Pinpoint the cell where the given text exists, returning its (x, y) midpoint coordinate. 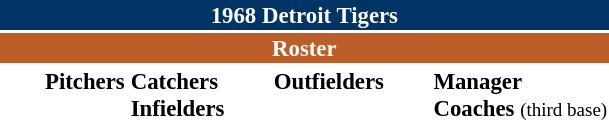
1968 Detroit Tigers (304, 15)
Roster (304, 48)
